For the text-containing cell, return its midpoint in [x, y] coordinate format. 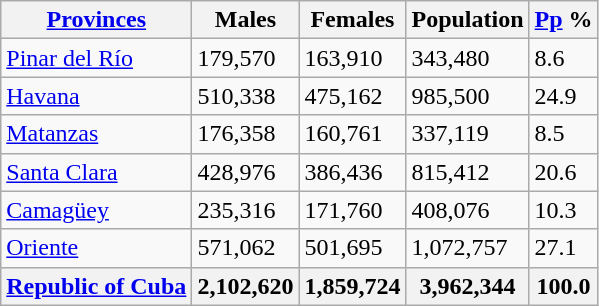
343,480 [468, 58]
1,859,724 [352, 286]
27.1 [564, 248]
475,162 [352, 96]
171,760 [352, 210]
Provinces [96, 20]
Oriente [96, 248]
Males [246, 20]
20.6 [564, 172]
985,500 [468, 96]
179,570 [246, 58]
501,695 [352, 248]
176,358 [246, 134]
235,316 [246, 210]
386,436 [352, 172]
Camagüey [96, 210]
337,119 [468, 134]
163,910 [352, 58]
Pp % [564, 20]
10.3 [564, 210]
Pinar del Río [96, 58]
Santa Clara [96, 172]
408,076 [468, 210]
1,072,757 [468, 248]
Havana [96, 96]
100.0 [564, 286]
510,338 [246, 96]
2,102,620 [246, 286]
Population [468, 20]
Republic of Cuba [96, 286]
571,062 [246, 248]
3,962,344 [468, 286]
24.9 [564, 96]
160,761 [352, 134]
8.5 [564, 134]
428,976 [246, 172]
815,412 [468, 172]
Matanzas [96, 134]
8.6 [564, 58]
Females [352, 20]
